Pinpoint the cell where the given text exists, returning its (X, Y) midpoint coordinate. 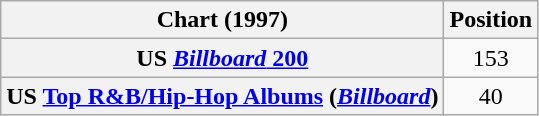
Chart (1997) (222, 20)
US Billboard 200 (222, 58)
Position (491, 20)
US Top R&B/Hip-Hop Albums (Billboard) (222, 96)
40 (491, 96)
153 (491, 58)
